Return the (X, Y) coordinate for the center point of the cell that contains the specified text.  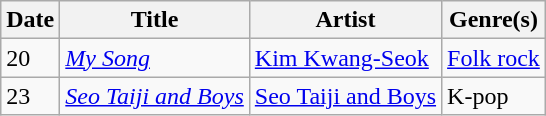
23 (30, 96)
Genre(s) (494, 20)
My Song (155, 58)
Kim Kwang-Seok (345, 58)
K-pop (494, 96)
Artist (345, 20)
Folk rock (494, 58)
Date (30, 20)
20 (30, 58)
Title (155, 20)
